Output the (x, y) coordinate of the center of the cell containing the given text.  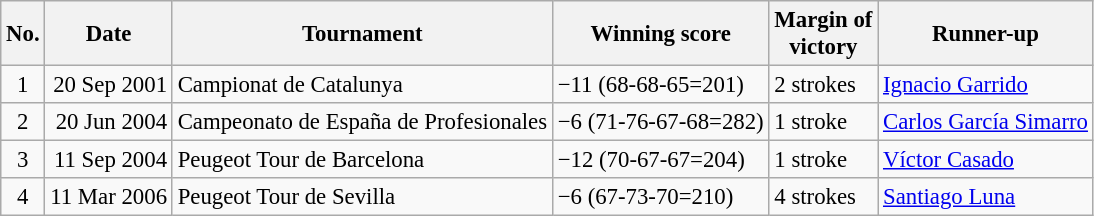
11 Sep 2004 (108, 160)
Margin ofvictory (824, 34)
−6 (71-76-67-68=282) (660, 122)
20 Jun 2004 (108, 122)
Tournament (362, 34)
Peugeot Tour de Barcelona (362, 160)
−12 (70-67-67=204) (660, 160)
3 (23, 160)
11 Mar 2006 (108, 197)
−6 (67-73-70=210) (660, 197)
4 strokes (824, 197)
Runner-up (986, 34)
Carlos García Simarro (986, 122)
Campeonato de España de Profesionales (362, 122)
2 strokes (824, 85)
Ignacio Garrido (986, 85)
Santiago Luna (986, 197)
1 (23, 85)
Date (108, 34)
No. (23, 34)
−11 (68-68-65=201) (660, 85)
4 (23, 197)
Campionat de Catalunya (362, 85)
Winning score (660, 34)
Peugeot Tour de Sevilla (362, 197)
2 (23, 122)
Víctor Casado (986, 160)
20 Sep 2001 (108, 85)
